Extract the [x, y] coordinate from the center of the cell holding the provided text.  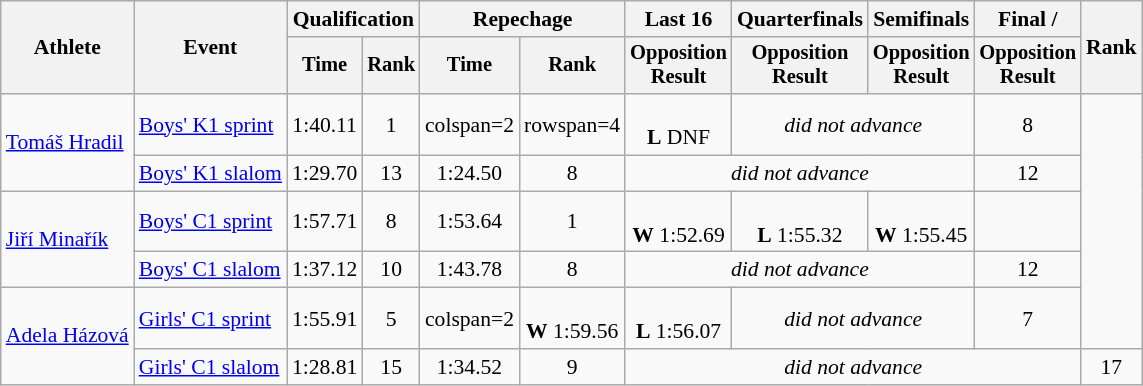
Boys' K1 sprint [210, 124]
Final / [1028, 19]
17 [1112, 367]
15 [391, 367]
L 1:56.07 [678, 318]
L DNF [678, 124]
1:57.71 [324, 222]
Jiří Minařík [68, 240]
1:40.11 [324, 124]
Boys' C1 slalom [210, 270]
7 [1028, 318]
1:37.12 [324, 270]
rowspan=4 [572, 124]
1:29.70 [324, 174]
1:53.64 [470, 222]
Quarterfinals [800, 19]
1:28.81 [324, 367]
W 1:59.56 [572, 318]
Adela Házová [68, 336]
W 1:55.45 [922, 222]
10 [391, 270]
Girls' C1 sprint [210, 318]
1:55.91 [324, 318]
9 [572, 367]
13 [391, 174]
1:24.50 [470, 174]
L 1:55.32 [800, 222]
Boys' C1 sprint [210, 222]
Repechage [522, 19]
1:34.52 [470, 367]
Boys' K1 slalom [210, 174]
Girls' C1 slalom [210, 367]
Athlete [68, 48]
Tomáš Hradil [68, 142]
Last 16 [678, 19]
Qualification [354, 19]
W 1:52.69 [678, 222]
Event [210, 48]
5 [391, 318]
1:43.78 [470, 270]
Semifinals [922, 19]
